Determine the [x, y] coordinate at the center of the cell enclosing the given text.  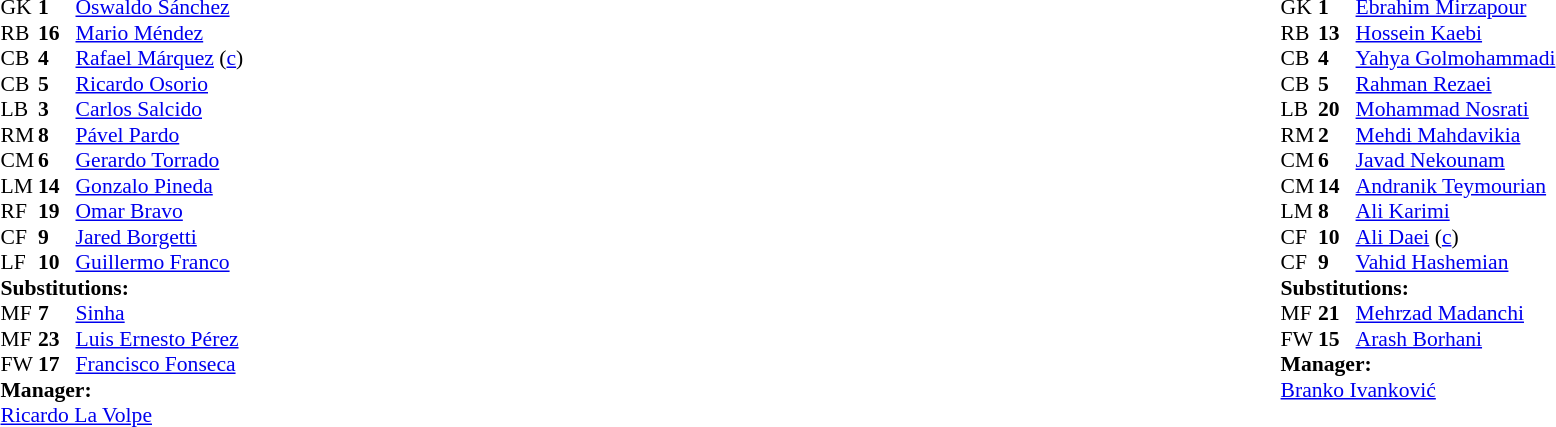
Rahman Rezaei [1456, 84]
RF [19, 211]
7 [57, 313]
Andranik Teymourian [1456, 186]
13 [1337, 33]
Mehdi Mahdavikia [1456, 135]
2 [1337, 135]
Mohammad Nosrati [1456, 109]
15 [1337, 339]
Omar Bravo [160, 211]
Gonzalo Pineda [160, 186]
17 [57, 365]
Javad Nekounam [1456, 161]
Yahya Golmohammadi [1456, 59]
Branko Ivanković [1418, 390]
Mario Méndez [160, 33]
Gerardo Torrado [160, 161]
Guillermo Franco [160, 263]
Carlos Salcido [160, 109]
16 [57, 33]
Jared Borgetti [160, 237]
Mehrzad Madanchi [1456, 313]
Pável Pardo [160, 135]
Francisco Fonseca [160, 365]
21 [1337, 313]
Rafael Márquez (c) [160, 59]
19 [57, 211]
Ali Karimi [1456, 211]
Sinha [160, 313]
20 [1337, 109]
LF [19, 263]
Ricardo Osorio [160, 84]
Luis Ernesto Pérez [160, 339]
3 [57, 109]
Ali Daei (c) [1456, 237]
23 [57, 339]
Hossein Kaebi [1456, 33]
Vahid Hashemian [1456, 263]
Arash Borhani [1456, 339]
